Identify which cell holds the provided text, then report its [x, y] central coordinate. 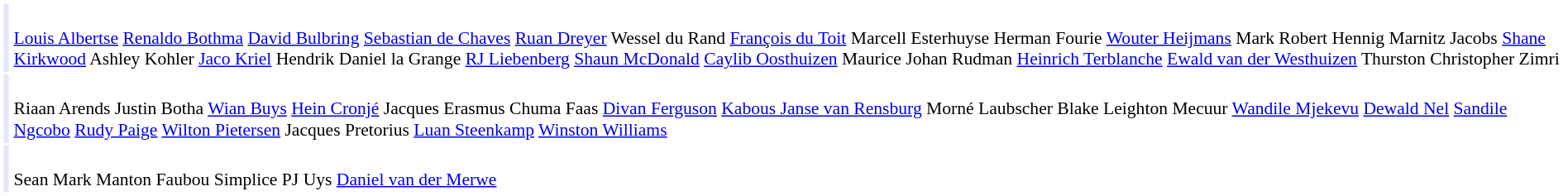
Sean Mark Manton Faubou Simplice PJ Uys Daniel van der Merwe [788, 169]
